Search for the cell housing the specified text and yield its (X, Y) center coordinate. 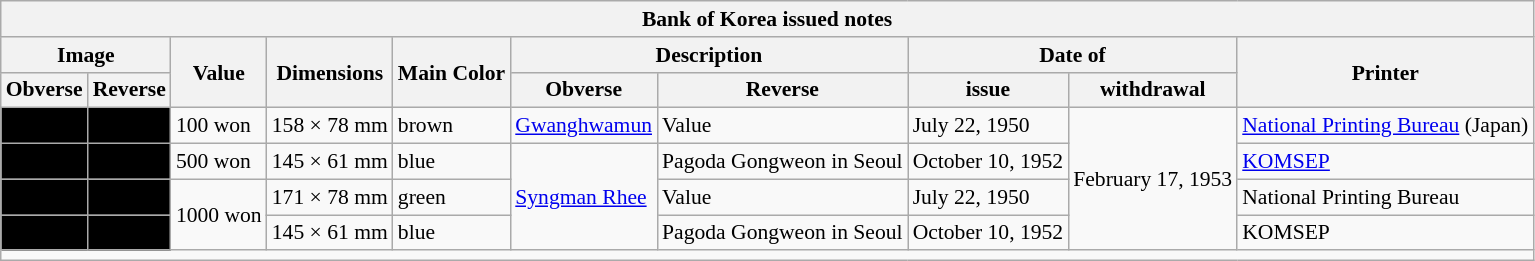
Printer (1385, 72)
1000 won (219, 214)
withdrawal (1152, 90)
Dimensions (330, 72)
issue (988, 90)
February 17, 1953 (1152, 179)
171 × 78 mm (330, 197)
Bank of Korea issued notes (768, 19)
brown (452, 126)
Image (86, 55)
National Printing Bureau (1385, 197)
Main Color (452, 72)
Syngman Rhee (584, 198)
500 won (219, 162)
100 won (219, 126)
158 × 78 mm (330, 126)
National Printing Bureau (Japan) (1385, 126)
Date of (1073, 55)
Gwanghwamun (584, 126)
green (452, 197)
Description (708, 55)
